Identify which cell holds the provided text, then report its (x, y) central coordinate. 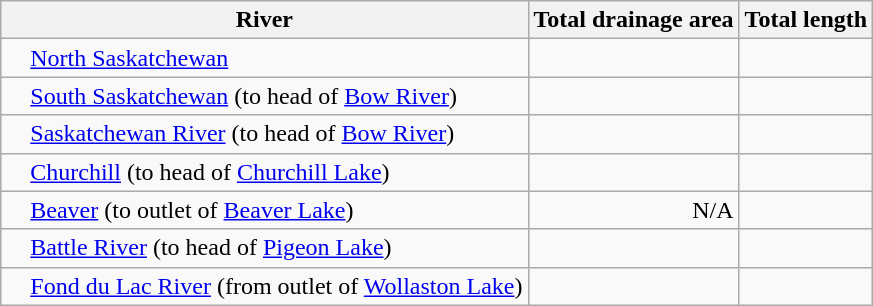
South Saskatchewan (to head of Bow River) (264, 96)
Total length (806, 20)
River (264, 20)
Churchill (to head of Churchill Lake) (264, 172)
Total drainage area (634, 20)
N/A (634, 210)
Battle River (to head of Pigeon Lake) (264, 248)
Fond du Lac River (from outlet of Wollaston Lake) (264, 286)
Beaver (to outlet of Beaver Lake) (264, 210)
Saskatchewan River (to head of Bow River) (264, 134)
North Saskatchewan (264, 58)
